Provide the [x, y] coordinate of the cell's center where the given text is located.  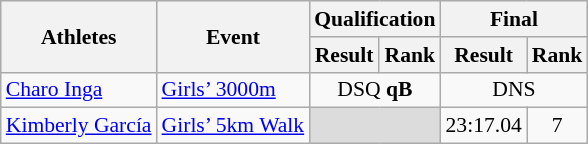
23:17.04 [484, 126]
Athletes [79, 36]
Charo Inga [79, 90]
Event [234, 36]
Girls’ 5km Walk [234, 126]
DNS [514, 90]
Kimberly García [79, 126]
DSQ qB [374, 90]
7 [558, 126]
Qualification [374, 19]
Girls’ 3000m [234, 90]
Final [514, 19]
